Find where the given text appears and provide that cell's center as (x, y) coordinate. 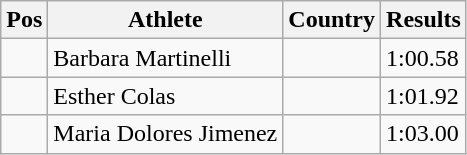
1:03.00 (424, 134)
1:01.92 (424, 96)
1:00.58 (424, 58)
Country (332, 20)
Barbara Martinelli (166, 58)
Maria Dolores Jimenez (166, 134)
Results (424, 20)
Pos (24, 20)
Athlete (166, 20)
Esther Colas (166, 96)
